Provide the [X, Y] coordinate of the cell's center where the given text is located.  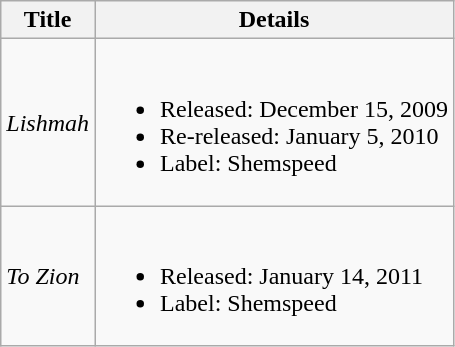
To Zion [48, 276]
Lishmah [48, 122]
Released: December 15, 2009Re-released: January 5, 2010Label: Shemspeed [274, 122]
Details [274, 20]
Released: January 14, 2011Label: Shemspeed [274, 276]
Title [48, 20]
